Output the (x, y) coordinate of the center of the cell containing the given text.  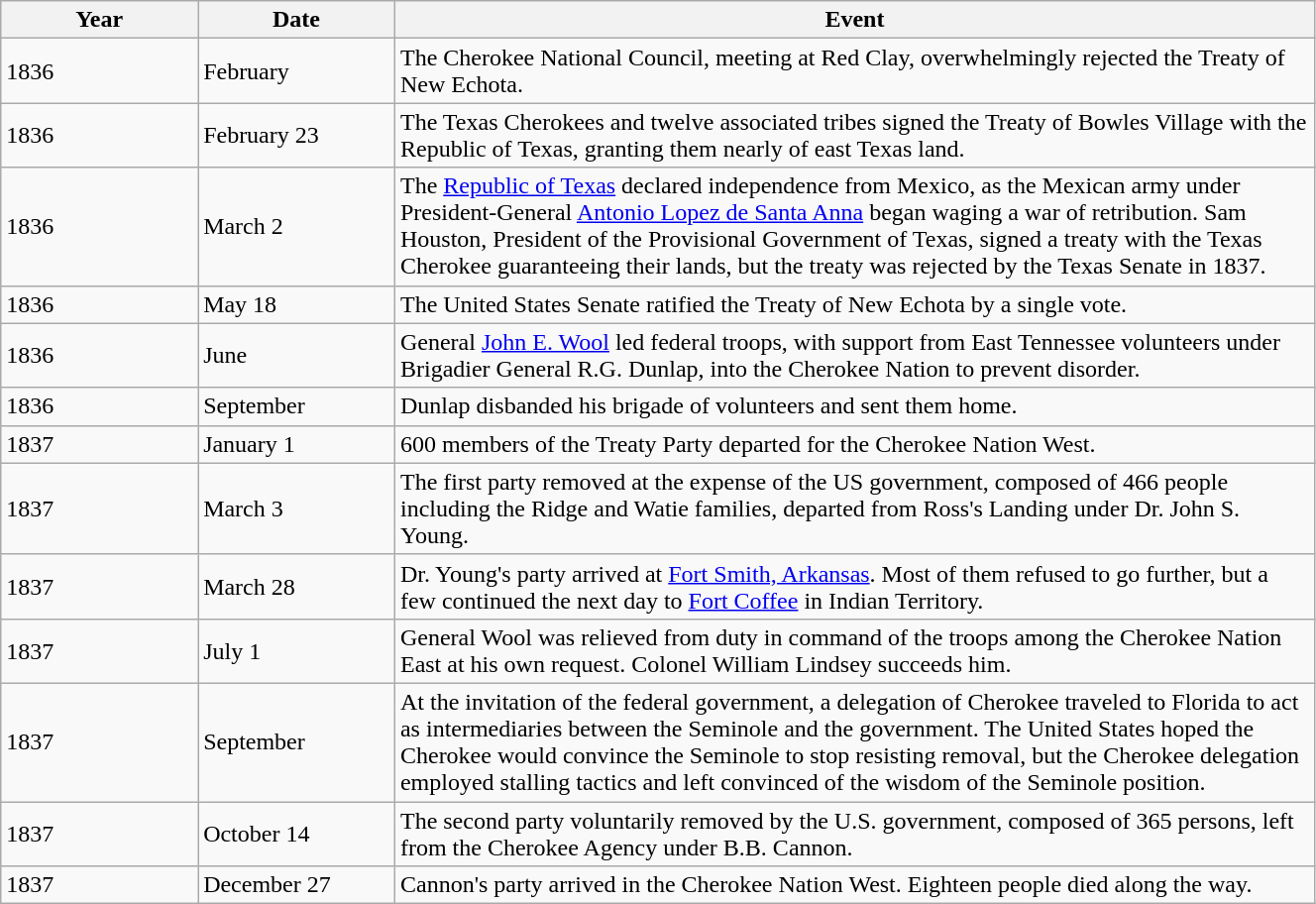
March 2 (297, 226)
The second party voluntarily removed by the U.S. government, composed of 365 persons, left from the Cherokee Agency under B.B. Cannon. (854, 833)
February (297, 71)
December 27 (297, 885)
Date (297, 20)
Event (854, 20)
General Wool was relieved from duty in command of the troops among the Cherokee Nation East at his own request. Colonel William Lindsey succeeds him. (854, 650)
March 28 (297, 587)
Cannon's party arrived in the Cherokee Nation West. Eighteen people died along the way. (854, 885)
October 14 (297, 833)
Year (99, 20)
600 members of the Treaty Party departed for the Cherokee Nation West. (854, 444)
March 3 (297, 508)
July 1 (297, 650)
May 18 (297, 304)
January 1 (297, 444)
June (297, 355)
The Cherokee National Council, meeting at Red Clay, overwhelmingly rejected the Treaty of New Echota. (854, 71)
Dunlap disbanded his brigade of volunteers and sent them home. (854, 406)
February 23 (297, 135)
The United States Senate ratified the Treaty of New Echota by a single vote. (854, 304)
